Determine the (x, y) coordinate at the center of the cell enclosing the given text.  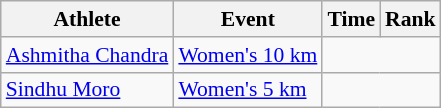
Ashmitha Chandra (88, 55)
Women's 5 km (248, 90)
Sindhu Moro (88, 90)
Rank (410, 19)
Time (351, 19)
Event (248, 19)
Women's 10 km (248, 55)
Athlete (88, 19)
